Return [x, y] of the center of cell containing provided text 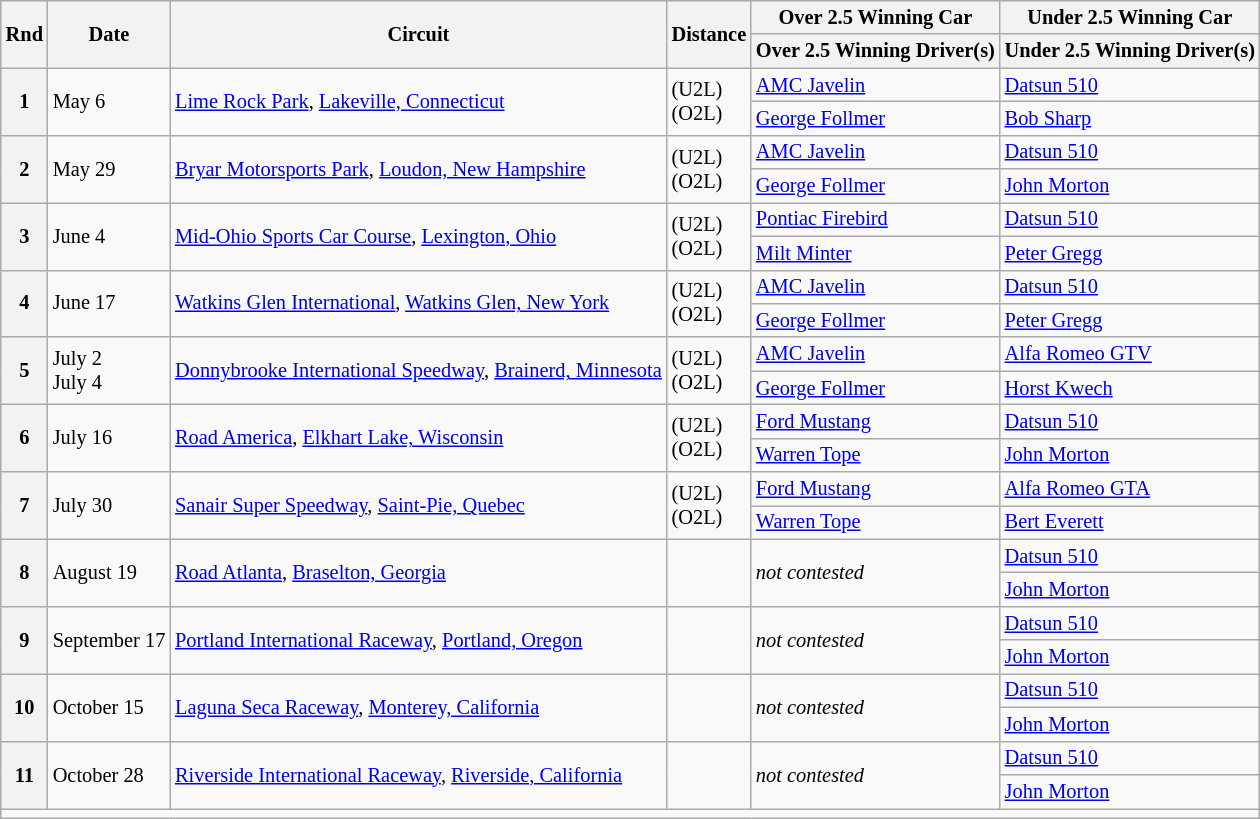
September 17 [109, 640]
Portland International Raceway, Portland, Oregon [418, 640]
August 19 [109, 572]
Donnybrooke International Speedway, Brainerd, Minnesota [418, 370]
Over 2.5 Winning Driver(s) [876, 51]
Rnd [24, 34]
9 [24, 640]
10 [24, 706]
June 4 [109, 236]
Alfa Romeo GTA [1130, 489]
Road America, Elkhart Lake, Wisconsin [418, 438]
Bert Everett [1130, 522]
October 15 [109, 706]
2 [24, 168]
May 29 [109, 168]
May 6 [109, 102]
July 16 [109, 438]
1 [24, 102]
Over 2.5 Winning Car [876, 17]
Milt Minter [876, 253]
7 [24, 506]
Alfa Romeo GTV [1130, 354]
Mid-Ohio Sports Car Course, Lexington, Ohio [418, 236]
Road Atlanta, Braselton, Georgia [418, 572]
5 [24, 370]
6 [24, 438]
Bryar Motorsports Park, Loudon, New Hampshire [418, 168]
June 17 [109, 304]
3 [24, 236]
Date [109, 34]
July 30 [109, 506]
Riverside International Raceway, Riverside, California [418, 774]
11 [24, 774]
Sanair Super Speedway, Saint-Pie, Quebec [418, 506]
8 [24, 572]
Under 2.5 Winning Driver(s) [1130, 51]
Pontiac Firebird [876, 219]
Circuit [418, 34]
Lime Rock Park, Lakeville, Connecticut [418, 102]
Laguna Seca Raceway, Monterey, California [418, 706]
Distance [709, 34]
Bob Sharp [1130, 118]
July 2July 4 [109, 370]
Horst Kwech [1130, 388]
4 [24, 304]
Under 2.5 Winning Car [1130, 17]
October 28 [109, 774]
Watkins Glen International, Watkins Glen, New York [418, 304]
